Search for the cell housing the specified text and yield its [x, y] center coordinate. 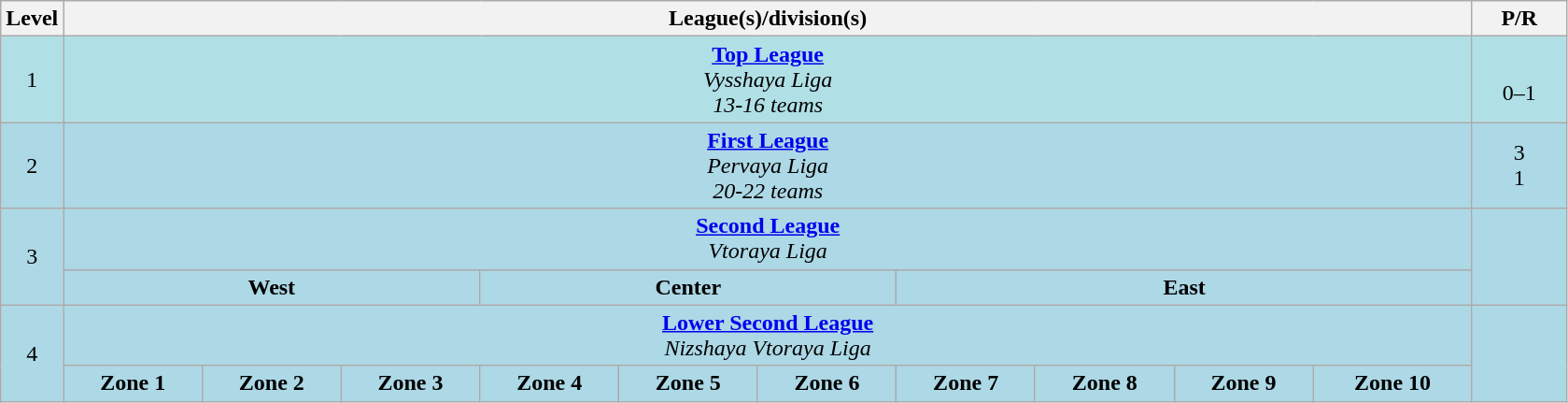
Top LeagueVysshaya Liga13-16 teams [768, 79]
3 [32, 256]
P/R [1519, 19]
Zone 4 [549, 383]
4 [32, 353]
3 1 [1519, 166]
West [272, 287]
Zone 9 [1244, 383]
Level [32, 19]
League(s)/division(s) [768, 19]
Zone 2 [271, 383]
Zone 1 [133, 383]
Second League Vtoraya Liga [768, 239]
East [1184, 287]
2 [32, 166]
Lower Second League Nizshaya Vtoraya Liga [768, 335]
First LeaguePervaya Liga20-22 teams [768, 166]
Zone 6 [827, 383]
Zone 3 [411, 383]
0–1 [1519, 79]
Zone 10 [1393, 383]
1 [32, 79]
Zone 8 [1104, 383]
Zone 5 [687, 383]
Zone 7 [966, 383]
Center [688, 287]
